Find where the given text appears and provide that cell's center as (X, Y) coordinate. 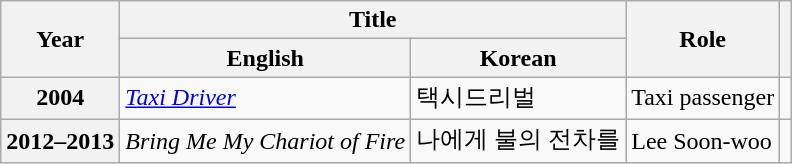
Taxi Driver (266, 98)
English (266, 58)
택시드리벌 (518, 98)
Bring Me My Chariot of Fire (266, 140)
Taxi passenger (703, 98)
Korean (518, 58)
나에게 불의 전차를 (518, 140)
Lee Soon-woo (703, 140)
Year (60, 39)
2012–2013 (60, 140)
Title (373, 20)
2004 (60, 98)
Role (703, 39)
